Return (x, y) of the center of cell containing provided text 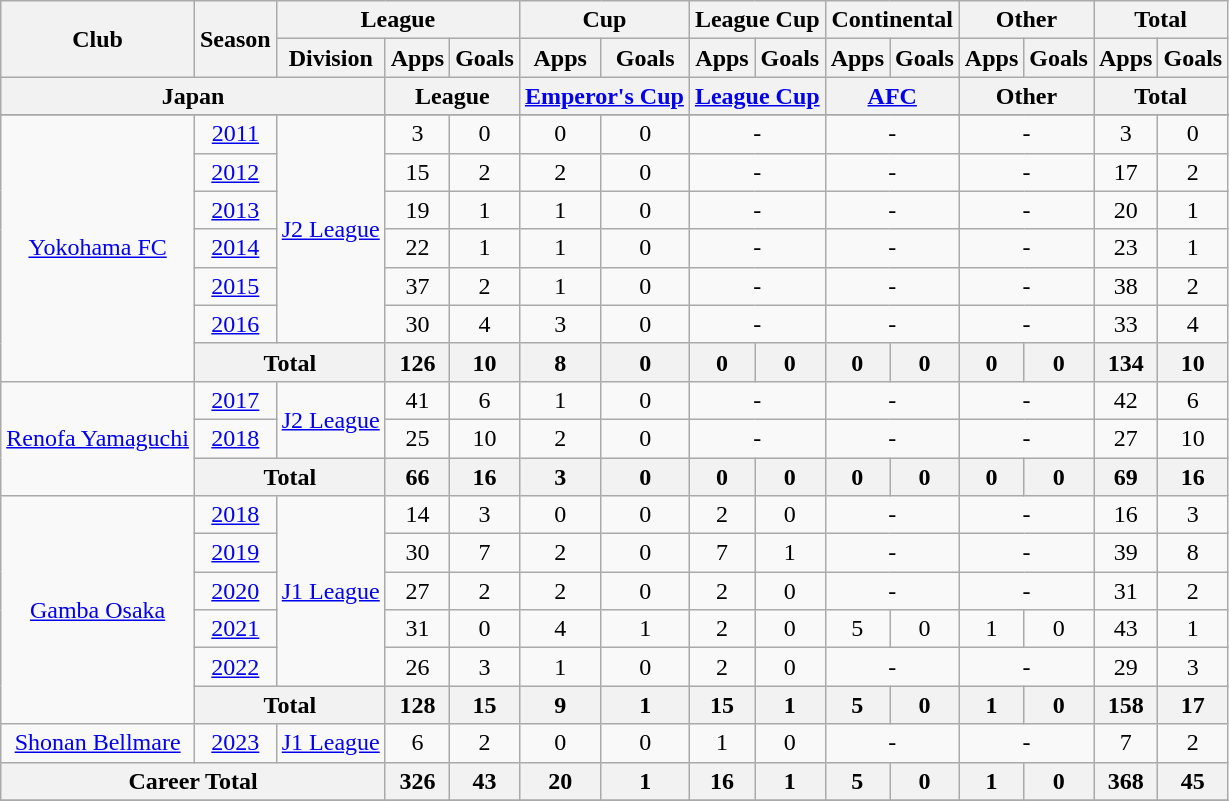
2011 (235, 134)
Gamba Osaka (98, 610)
33 (1126, 324)
38 (1126, 286)
2016 (235, 324)
Division (330, 58)
2020 (235, 591)
9 (560, 705)
Yokohama FC (98, 248)
2023 (235, 743)
22 (417, 248)
25 (417, 438)
66 (417, 477)
326 (417, 781)
Continental (892, 20)
Career Total (193, 781)
39 (1126, 553)
Renofa Yamaguchi (98, 438)
Cup (604, 20)
368 (1126, 781)
2012 (235, 172)
2015 (235, 286)
37 (417, 286)
69 (1126, 477)
42 (1126, 400)
2019 (235, 553)
Emperor's Cup (604, 96)
29 (1126, 667)
158 (1126, 705)
134 (1126, 362)
41 (417, 400)
Season (235, 39)
2021 (235, 629)
19 (417, 210)
Japan (193, 96)
23 (1126, 248)
26 (417, 667)
AFC (892, 96)
126 (417, 362)
45 (1193, 781)
14 (417, 515)
2017 (235, 400)
Club (98, 39)
128 (417, 705)
2014 (235, 248)
2022 (235, 667)
2013 (235, 210)
Shonan Bellmare (98, 743)
